Capture the cell that displays the provided text and extract its [x, y] central coordinate. 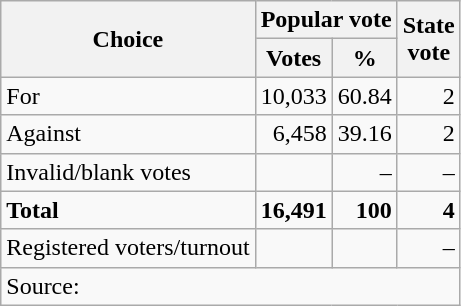
Total [128, 210]
16,491 [294, 210]
100 [364, 210]
Votes [294, 58]
For [128, 96]
Invalid/blank votes [128, 172]
39.16 [364, 134]
Source: [231, 286]
Statevote [428, 39]
60.84 [364, 96]
4 [428, 210]
% [364, 58]
Against [128, 134]
10,033 [294, 96]
Choice [128, 39]
Registered voters/turnout [128, 248]
6,458 [294, 134]
Popular vote [326, 20]
